For the text-containing cell, return its midpoint in [x, y] coordinate format. 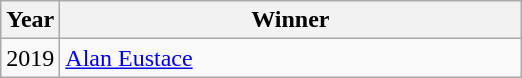
Winner [290, 20]
2019 [30, 58]
Alan Eustace [290, 58]
Year [30, 20]
